Locate the cell with the specified text and output its (x, y) center coordinate. 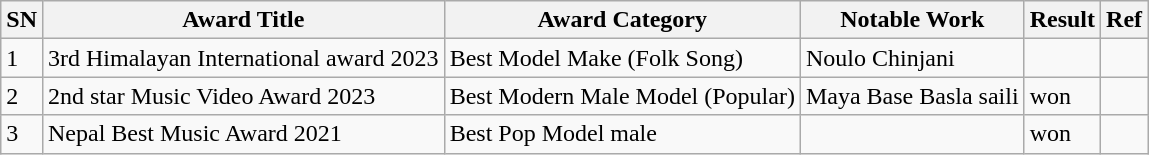
Maya Base Basla saili (912, 96)
1 (22, 58)
Best Model Make (Folk Song) (622, 58)
2 (22, 96)
Nepal Best Music Award 2021 (243, 134)
Best Modern Male Model (Popular) (622, 96)
3 (22, 134)
Award Category (622, 20)
2nd star Music Video Award 2023 (243, 96)
Ref (1124, 20)
3rd Himalayan International award 2023 (243, 58)
SN (22, 20)
Notable Work (912, 20)
Noulo Chinjani (912, 58)
Award Title (243, 20)
Result (1062, 20)
Best Pop Model male (622, 134)
